Identify which cell holds the provided text, then report its [x, y] central coordinate. 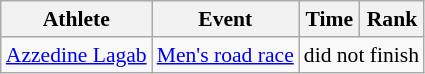
did not finish [362, 55]
Men's road race [226, 55]
Event [226, 19]
Azzedine Lagab [76, 55]
Time [330, 19]
Athlete [76, 19]
Rank [392, 19]
